Extract the [x, y] coordinate from the center of the cell holding the provided text.  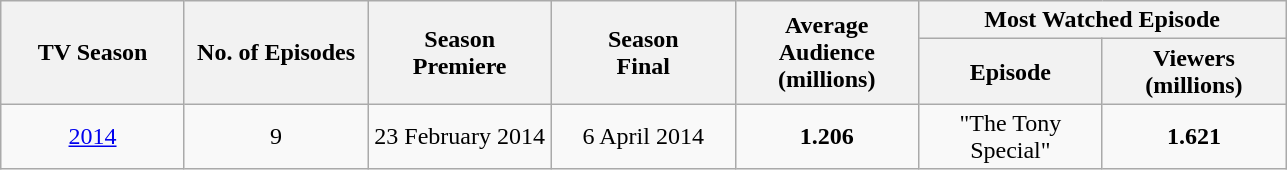
Season Premiere [460, 52]
23 February 2014 [460, 136]
1.206 [827, 136]
6 April 2014 [643, 136]
2014 [93, 136]
No. of Episodes [276, 52]
1.621 [1194, 136]
9 [276, 136]
"The Tony Special" [1011, 136]
AverageAudience(millions) [827, 52]
Season Final [643, 52]
Most Watched Episode [1102, 20]
TV Season [93, 52]
Episode [1011, 72]
Viewers(millions) [1194, 72]
